Locate the cell with the specified text and output its (X, Y) center coordinate. 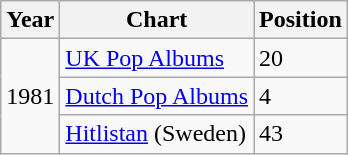
Year (30, 20)
Hitlistan (Sweden) (157, 134)
Dutch Pop Albums (157, 96)
Chart (157, 20)
UK Pop Albums (157, 58)
20 (301, 58)
Position (301, 20)
43 (301, 134)
1981 (30, 96)
4 (301, 96)
